Output the [X, Y] coordinate of the center of the cell containing the given text.  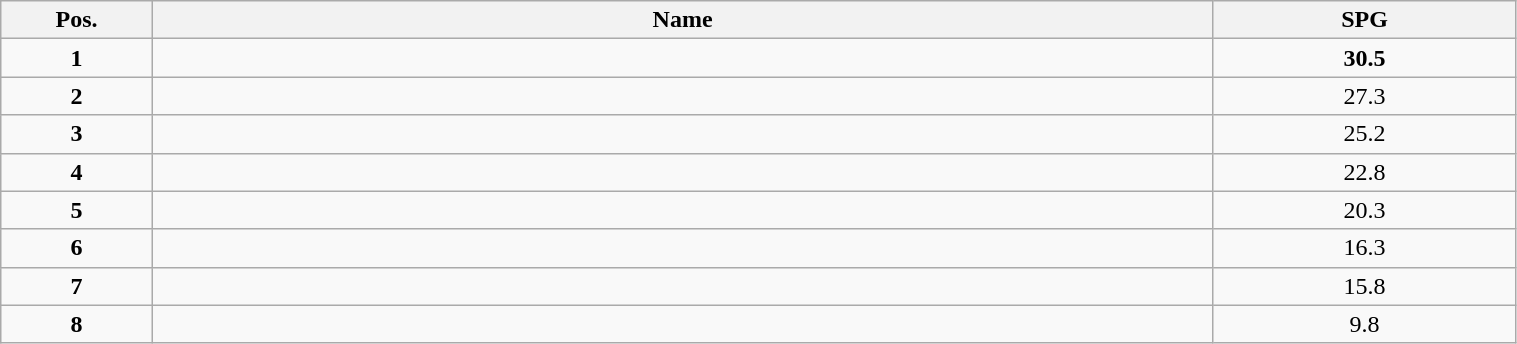
8 [77, 324]
25.2 [1364, 134]
9.8 [1364, 324]
3 [77, 134]
5 [77, 210]
22.8 [1364, 172]
16.3 [1364, 248]
Pos. [77, 20]
4 [77, 172]
7 [77, 286]
6 [77, 248]
30.5 [1364, 58]
SPG [1364, 20]
27.3 [1364, 96]
15.8 [1364, 286]
20.3 [1364, 210]
2 [77, 96]
1 [77, 58]
Name [682, 20]
